Scan for the cell matching the given text and deliver its [X, Y] coordinate at center. 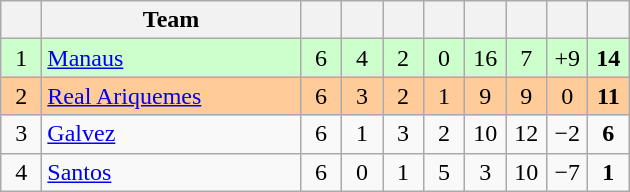
11 [608, 96]
−2 [568, 134]
5 [444, 172]
12 [526, 134]
16 [486, 58]
Santos [172, 172]
−7 [568, 172]
Real Ariquemes [172, 96]
Manaus [172, 58]
Team [172, 20]
7 [526, 58]
+9 [568, 58]
14 [608, 58]
Galvez [172, 134]
